Determine the (x, y) coordinate at the center of the cell enclosing the given text.  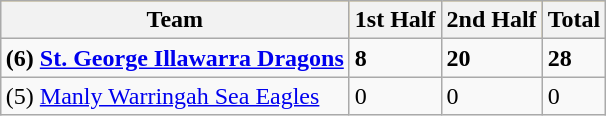
28 (574, 58)
2nd Half (492, 20)
(6) St. George Illawarra Dragons (174, 58)
Total (574, 20)
8 (395, 58)
1st Half (395, 20)
(5) Manly Warringah Sea Eagles (174, 96)
20 (492, 58)
Team (174, 20)
